Search for the cell housing the specified text and yield its (x, y) center coordinate. 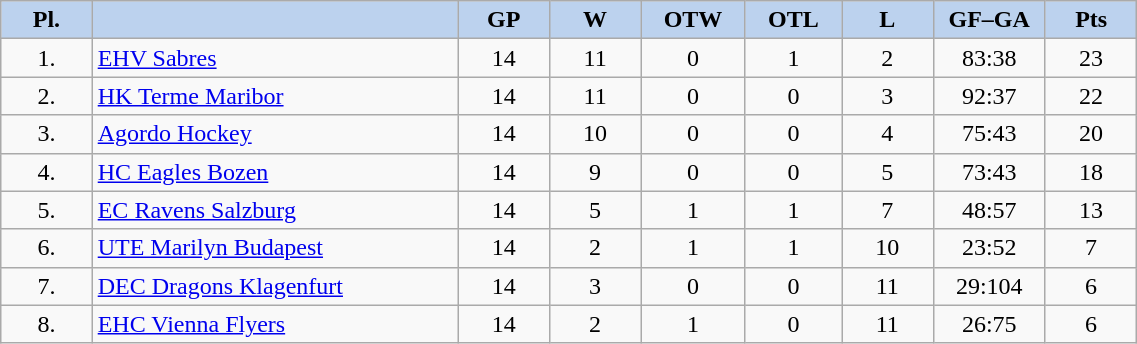
23:52 (989, 248)
6. (46, 248)
73:43 (989, 172)
4 (888, 134)
L (888, 20)
23 (1090, 58)
GP (504, 20)
92:37 (989, 96)
26:75 (989, 324)
UTE Marilyn Budapest (275, 248)
Pts (1090, 20)
DEC Dragons Klagenfurt (275, 286)
1. (46, 58)
5. (46, 210)
HK Terme Maribor (275, 96)
8. (46, 324)
Pl. (46, 20)
20 (1090, 134)
4. (46, 172)
9 (594, 172)
83:38 (989, 58)
75:43 (989, 134)
EC Ravens Salzburg (275, 210)
OTL (793, 20)
18 (1090, 172)
48:57 (989, 210)
W (594, 20)
OTW (693, 20)
3. (46, 134)
22 (1090, 96)
13 (1090, 210)
EHC Vienna Flyers (275, 324)
29:104 (989, 286)
Agordo Hockey (275, 134)
7. (46, 286)
GF–GA (989, 20)
EHV Sabres (275, 58)
HC Eagles Bozen (275, 172)
2. (46, 96)
